For the text-containing cell, return its midpoint in [X, Y] coordinate format. 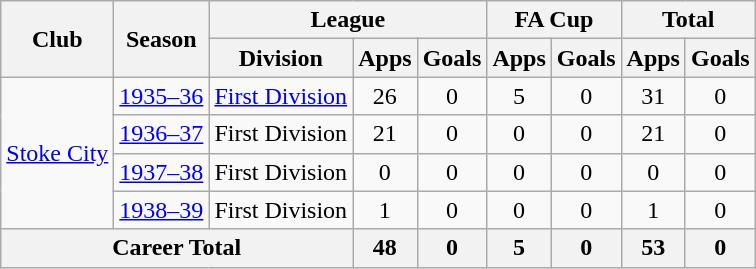
Total [688, 20]
League [348, 20]
1937–38 [162, 172]
1938–39 [162, 210]
31 [653, 96]
48 [385, 248]
Career Total [177, 248]
FA Cup [554, 20]
26 [385, 96]
53 [653, 248]
1936–37 [162, 134]
1935–36 [162, 96]
Season [162, 39]
Stoke City [58, 153]
Division [281, 58]
Club [58, 39]
